Pinpoint the cell where the given text exists, returning its (x, y) midpoint coordinate. 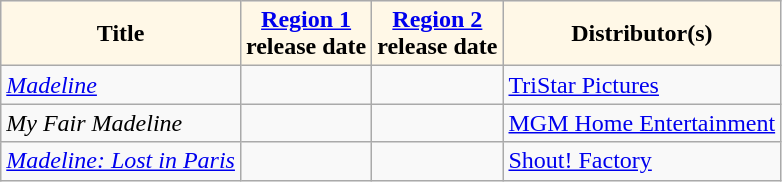
Region 2release date (438, 34)
Distributor(s) (642, 34)
Region 1release date (306, 34)
My Fair Madeline (121, 123)
MGM Home Entertainment (642, 123)
Madeline (121, 85)
Shout! Factory (642, 161)
Title (121, 34)
TriStar Pictures (642, 85)
Madeline: Lost in Paris (121, 161)
